Return the (X, Y) coordinate for the center point of the cell that contains the specified text.  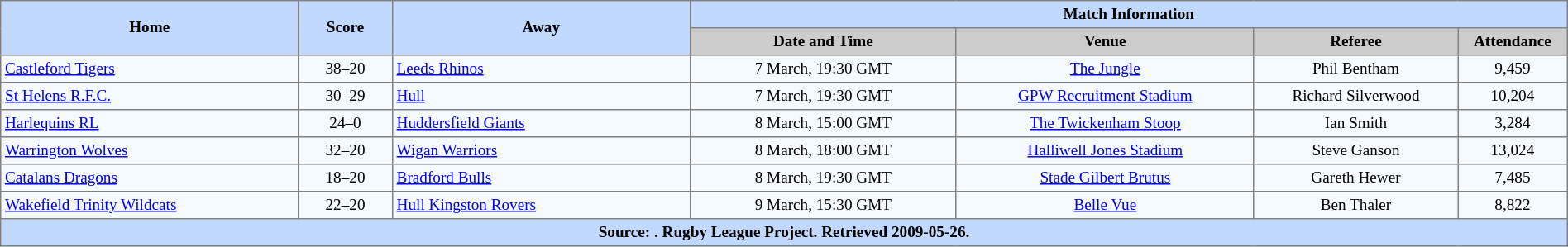
The Jungle (1105, 69)
Huddersfield Giants (541, 124)
Steve Ganson (1355, 150)
9,459 (1513, 69)
Hull (541, 96)
The Twickenham Stoop (1105, 124)
Referee (1355, 41)
Wigan Warriors (541, 150)
Match Information (1128, 15)
Hull Kingston Rovers (541, 205)
Wakefield Trinity Wildcats (150, 205)
Venue (1105, 41)
Date and Time (823, 41)
8 March, 18:00 GMT (823, 150)
Home (150, 28)
8 March, 15:00 GMT (823, 124)
Gareth Hewer (1355, 178)
Ian Smith (1355, 124)
13,024 (1513, 150)
Halliwell Jones Stadium (1105, 150)
24–0 (346, 124)
Bradford Bulls (541, 178)
St Helens R.F.C. (150, 96)
Harlequins RL (150, 124)
10,204 (1513, 96)
Warrington Wolves (150, 150)
3,284 (1513, 124)
18–20 (346, 178)
Belle Vue (1105, 205)
Ben Thaler (1355, 205)
Score (346, 28)
32–20 (346, 150)
7,485 (1513, 178)
Attendance (1513, 41)
30–29 (346, 96)
38–20 (346, 69)
9 March, 15:30 GMT (823, 205)
Castleford Tigers (150, 69)
Away (541, 28)
Source: . Rugby League Project. Retrieved 2009-05-26. (784, 233)
Phil Bentham (1355, 69)
Leeds Rhinos (541, 69)
Richard Silverwood (1355, 96)
8 March, 19:30 GMT (823, 178)
GPW Recruitment Stadium (1105, 96)
Catalans Dragons (150, 178)
Stade Gilbert Brutus (1105, 178)
22–20 (346, 205)
8,822 (1513, 205)
